For the text-containing cell, return its midpoint in [X, Y] coordinate format. 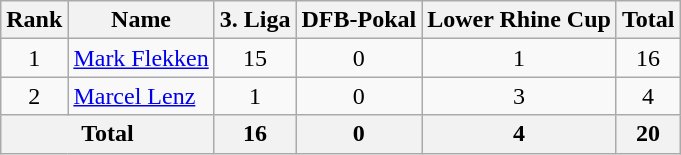
15 [255, 58]
DFB-Pokal [359, 20]
Marcel Lenz [141, 96]
Lower Rhine Cup [520, 20]
2 [34, 96]
3 [520, 96]
20 [648, 134]
Name [141, 20]
Rank [34, 20]
Mark Flekken [141, 58]
3. Liga [255, 20]
